Identify which cell holds the provided text, then report its (X, Y) central coordinate. 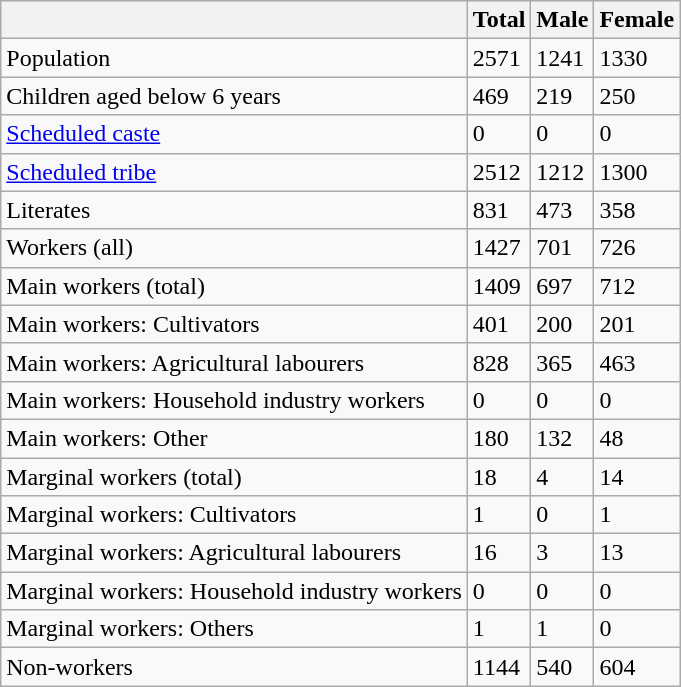
2571 (499, 58)
604 (637, 667)
13 (637, 553)
14 (637, 477)
1300 (637, 172)
Male (562, 20)
Population (234, 58)
Marginal workers (total) (234, 477)
1427 (499, 248)
Marginal workers: Agricultural labourers (234, 553)
2512 (499, 172)
Main workers: Household industry workers (234, 400)
469 (499, 96)
Main workers (total) (234, 286)
Main workers: Cultivators (234, 324)
401 (499, 324)
1330 (637, 58)
Total (499, 20)
219 (562, 96)
473 (562, 210)
831 (499, 210)
Scheduled tribe (234, 172)
1212 (562, 172)
828 (499, 362)
Marginal workers: Cultivators (234, 515)
Marginal workers: Others (234, 629)
701 (562, 248)
201 (637, 324)
Scheduled caste (234, 134)
463 (637, 362)
3 (562, 553)
358 (637, 210)
1144 (499, 667)
18 (499, 477)
200 (562, 324)
Non-workers (234, 667)
180 (499, 438)
365 (562, 362)
16 (499, 553)
Workers (all) (234, 248)
Literates (234, 210)
48 (637, 438)
Female (637, 20)
726 (637, 248)
132 (562, 438)
4 (562, 477)
Main workers: Other (234, 438)
1241 (562, 58)
540 (562, 667)
712 (637, 286)
250 (637, 96)
Main workers: Agricultural labourers (234, 362)
697 (562, 286)
Marginal workers: Household industry workers (234, 591)
1409 (499, 286)
Children aged below 6 years (234, 96)
